Locate the cell with the specified text and output its (X, Y) center coordinate. 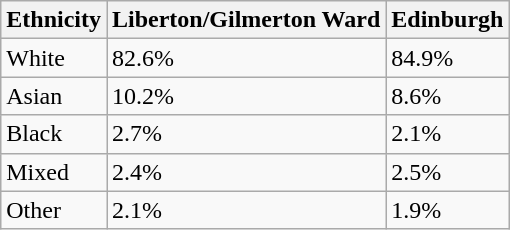
Asian (54, 96)
82.6% (246, 58)
Liberton/Gilmerton Ward (246, 20)
Edinburgh (448, 20)
8.6% (448, 96)
Mixed (54, 172)
2.4% (246, 172)
1.9% (448, 210)
2.7% (246, 134)
10.2% (246, 96)
84.9% (448, 58)
Other (54, 210)
2.5% (448, 172)
White (54, 58)
Ethnicity (54, 20)
Black (54, 134)
